Locate the cell with the specified text and output its [X, Y] center coordinate. 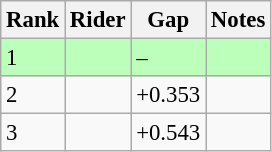
1 [33, 58]
3 [33, 133]
Gap [168, 20]
2 [33, 95]
+0.353 [168, 95]
– [168, 58]
+0.543 [168, 133]
Notes [238, 20]
Rider [98, 20]
Rank [33, 20]
